Provide the (X, Y) coordinate of the cell's center where the given text is located.  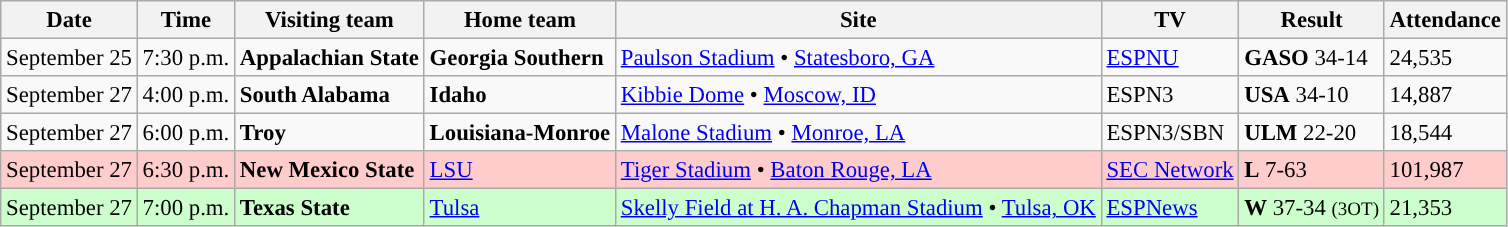
ULM 22-20 (1312, 133)
Troy (330, 133)
Tulsa (520, 208)
18,544 (1445, 133)
7:00 p.m. (186, 208)
Georgia Southern (520, 58)
Result (1312, 20)
Louisiana-Monroe (520, 133)
Site (858, 20)
4:00 p.m. (186, 95)
Appalachian State (330, 58)
ESPNU (1170, 58)
24,535 (1445, 58)
Tiger Stadium • Baton Rouge, LA (858, 170)
Kibbie Dome • Moscow, ID (858, 95)
USA 34-10 (1312, 95)
14,887 (1445, 95)
South Alabama (330, 95)
101,987 (1445, 170)
Malone Stadium • Monroe, LA (858, 133)
LSU (520, 170)
GASO 34-14 (1312, 58)
TV (1170, 20)
Idaho (520, 95)
September 25 (69, 58)
New Mexico State (330, 170)
ESPN3 (1170, 95)
Time (186, 20)
6:30 p.m. (186, 170)
ESPN3/SBN (1170, 133)
Texas State (330, 208)
L 7-63 (1312, 170)
Visiting team (330, 20)
Skelly Field at H. A. Chapman Stadium • Tulsa, OK (858, 208)
21,353 (1445, 208)
7:30 p.m. (186, 58)
Attendance (1445, 20)
W 37-34 (3OT) (1312, 208)
ESPNews (1170, 208)
SEC Network (1170, 170)
Paulson Stadium • Statesboro, GA (858, 58)
Home team (520, 20)
6:00 p.m. (186, 133)
Date (69, 20)
